From the cell containing the given text, extract its center point as (x, y) coordinate. 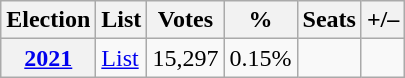
15,297 (186, 58)
% (260, 20)
Election (48, 20)
Seats (329, 20)
2021 (48, 58)
Votes (186, 20)
0.15% (260, 58)
+/– (382, 20)
